Locate the cell with the specified text and output its [x, y] center coordinate. 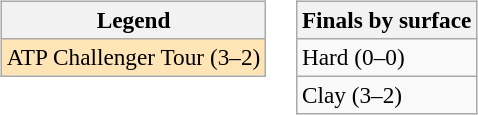
ATP Challenger Tour (3–2) [133, 57]
Clay (3–2) [387, 95]
Finals by surface [387, 20]
Hard (0–0) [387, 57]
Legend [133, 20]
